Identify which cell holds the provided text, then report its [x, y] central coordinate. 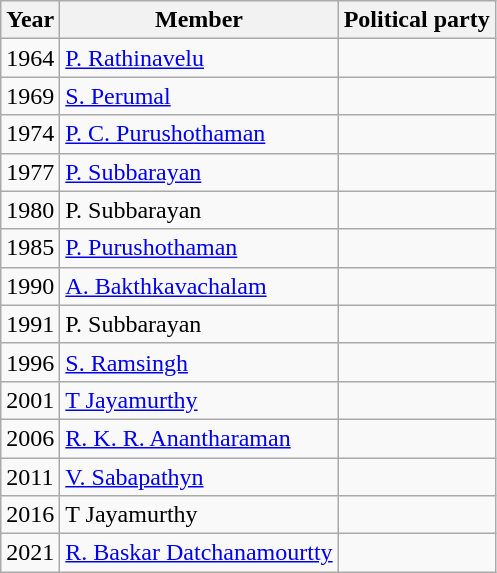
Member [199, 20]
1980 [30, 210]
Political party [416, 20]
S. Ramsingh [199, 362]
2006 [30, 438]
1990 [30, 286]
S. Perumal [199, 96]
V. Sabapathyn [199, 477]
1964 [30, 58]
P. Rathinavelu [199, 58]
A. Bakthkavachalam [199, 286]
2011 [30, 477]
R. K. R. Anantharaman [199, 438]
1969 [30, 96]
1985 [30, 248]
2021 [30, 553]
1977 [30, 172]
1996 [30, 362]
2016 [30, 515]
Year [30, 20]
1991 [30, 324]
R. Baskar Datchanamourtty [199, 553]
1974 [30, 134]
2001 [30, 400]
P. Purushothaman [199, 248]
P. C. Purushothaman [199, 134]
